Pinpoint the cell where the given text exists, returning its [x, y] midpoint coordinate. 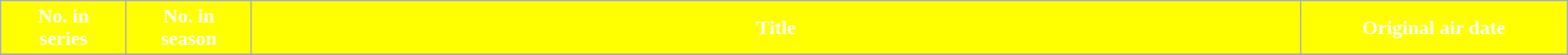
No. inseries [63, 28]
Original air date [1434, 28]
Title [776, 28]
No. inseason [189, 28]
